Return (X, Y) of the center of cell containing provided text 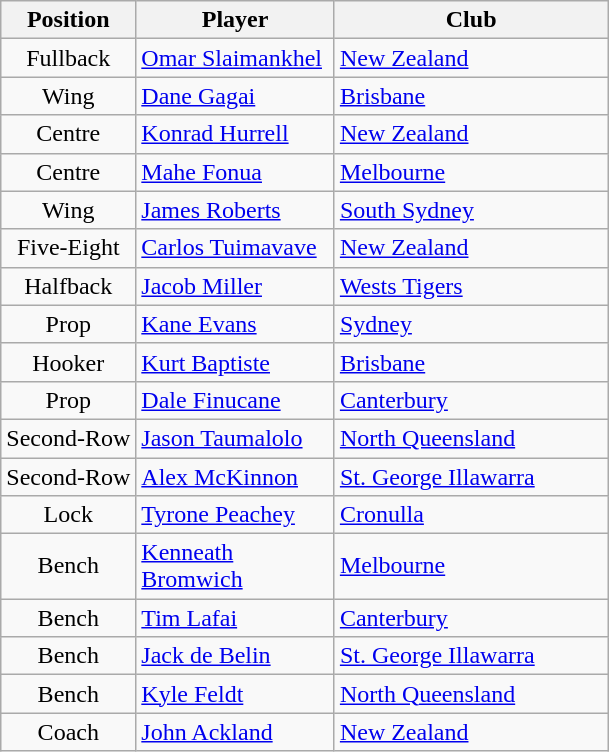
Club (471, 20)
Tim Lafai (236, 618)
James Roberts (236, 210)
Alex McKinnon (236, 477)
Jack de Belin (236, 656)
Kyle Feldt (236, 694)
Carlos Tuimavave (236, 248)
Hooker (68, 362)
Position (68, 20)
Kane Evans (236, 324)
John Ackland (236, 732)
Player (236, 20)
Konrad Hurrell (236, 134)
Five-Eight (68, 248)
Fullback (68, 58)
Kenneath Bromwich (236, 566)
Wests Tigers (471, 286)
South Sydney (471, 210)
Kurt Baptiste (236, 362)
Jacob Miller (236, 286)
Coach (68, 732)
Mahe Fonua (236, 172)
Tyrone Peachey (236, 515)
Cronulla (471, 515)
Omar Slaimankhel (236, 58)
Sydney (471, 324)
Lock (68, 515)
Dane Gagai (236, 96)
Dale Finucane (236, 400)
Jason Taumalolo (236, 438)
Halfback (68, 286)
